Find where the given text appears and provide that cell's center as (X, Y) coordinate. 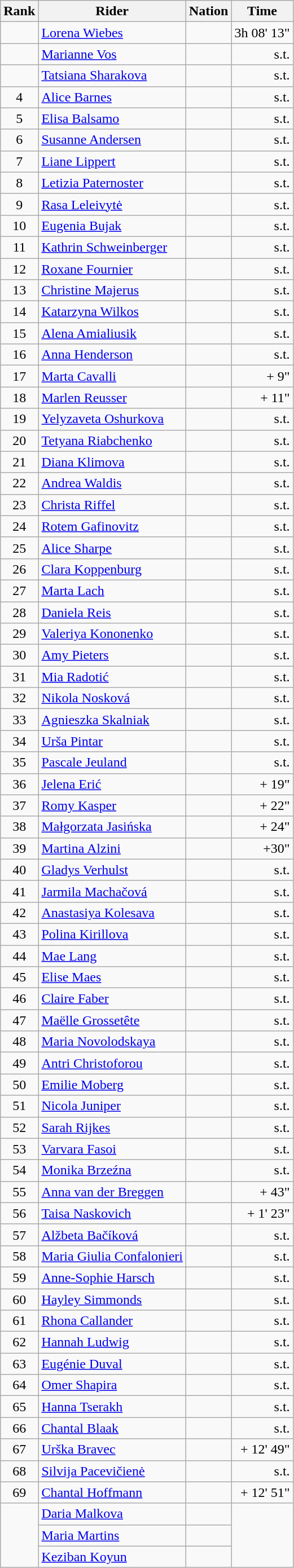
Silvija Pacevičienė (112, 1471)
51 (19, 1106)
28 (19, 612)
Alice Barnes (112, 97)
Pascale Jeuland (112, 763)
56 (19, 1213)
Eugenia Bujak (112, 226)
30 (19, 655)
Anna van der Breggen (112, 1192)
14 (19, 312)
26 (19, 569)
15 (19, 333)
Alena Amialiusik (112, 333)
Alžbeta Bačíková (112, 1235)
Anastasiya Kolesava (112, 913)
Maria Novolodskaya (112, 1042)
45 (19, 977)
Clara Koppenburg (112, 569)
Hannah Ludwig (112, 1342)
Maëlle Grossetête (112, 1020)
61 (19, 1321)
+ 11" (262, 398)
Nicola Juniper (112, 1106)
31 (19, 677)
Nikola Nosková (112, 698)
60 (19, 1299)
Valeriya Kononenko (112, 634)
Maria Martins (112, 1535)
+ 43" (262, 1192)
62 (19, 1342)
37 (19, 805)
Andrea Waldis (112, 483)
Hayley Simmonds (112, 1299)
Alice Sharpe (112, 548)
Keziban Koyun (112, 1557)
58 (19, 1256)
67 (19, 1450)
5 (19, 118)
Gladys Verhulst (112, 870)
Tatsiana Sharakova (112, 76)
Tetyana Riabchenko (112, 441)
57 (19, 1235)
Marta Cavalli (112, 376)
48 (19, 1042)
Agnieszka Skalniak (112, 720)
+30" (262, 848)
69 (19, 1492)
Christa Riffel (112, 505)
Eugénie Duval (112, 1364)
Martina Alzini (112, 848)
Marianne Vos (112, 54)
44 (19, 956)
+ 12' 49" (262, 1450)
64 (19, 1385)
Rider (112, 11)
25 (19, 548)
66 (19, 1428)
Sarah Rijkes (112, 1127)
Mae Lang (112, 956)
+ 22" (262, 805)
8 (19, 183)
Rasa Leleivytė (112, 204)
42 (19, 913)
Yelyzaveta Oshurkova (112, 419)
Jelena Erić (112, 784)
Maria Giulia Confalonieri (112, 1256)
43 (19, 934)
11 (19, 247)
Chantal Hoffmann (112, 1492)
Rhona Callander (112, 1321)
Amy Pieters (112, 655)
Polina Kirillova (112, 934)
Katarzyna Wilkos (112, 312)
Nation (209, 11)
Anne-Sophie Harsch (112, 1278)
Daria Malkova (112, 1514)
17 (19, 376)
52 (19, 1127)
29 (19, 634)
Diana Klimova (112, 462)
Lorena Wiebes (112, 33)
6 (19, 140)
55 (19, 1192)
24 (19, 526)
Urša Pintar (112, 741)
Taisa Naskovich (112, 1213)
Hanna Tserakh (112, 1407)
Urška Bravec (112, 1450)
Letizia Paternoster (112, 183)
+ 24" (262, 827)
27 (19, 591)
+ 1' 23" (262, 1213)
41 (19, 891)
40 (19, 870)
9 (19, 204)
+ 12' 51" (262, 1492)
22 (19, 483)
Jarmila Machačová (112, 891)
Claire Faber (112, 999)
33 (19, 720)
46 (19, 999)
65 (19, 1407)
36 (19, 784)
Mia Radotić (112, 677)
20 (19, 441)
4 (19, 97)
Varvara Fasoi (112, 1149)
68 (19, 1471)
Susanne Andersen (112, 140)
32 (19, 698)
Christine Majerus (112, 290)
Małgorzata Jasińska (112, 827)
59 (19, 1278)
Anna Henderson (112, 355)
Liane Lippert (112, 161)
Elisa Balsamo (112, 118)
53 (19, 1149)
+ 9" (262, 376)
Marlen Reusser (112, 398)
21 (19, 462)
Marta Lach (112, 591)
Kathrin Schweinberger (112, 247)
10 (19, 226)
54 (19, 1170)
Omer Shapira (112, 1385)
35 (19, 763)
7 (19, 161)
+ 19" (262, 784)
Rank (19, 11)
23 (19, 505)
16 (19, 355)
50 (19, 1085)
Monika Brzeźna (112, 1170)
63 (19, 1364)
13 (19, 290)
Antri Christoforou (112, 1063)
Elise Maes (112, 977)
Roxane Fournier (112, 269)
18 (19, 398)
38 (19, 827)
3h 08' 13" (262, 33)
12 (19, 269)
Romy Kasper (112, 805)
Rotem Gafinovitz (112, 526)
49 (19, 1063)
34 (19, 741)
Emilie Moberg (112, 1085)
19 (19, 419)
39 (19, 848)
Daniela Reis (112, 612)
Chantal Blaak (112, 1428)
Time (262, 11)
47 (19, 1020)
